Extract the [x, y] coordinate from the center of the cell holding the provided text.  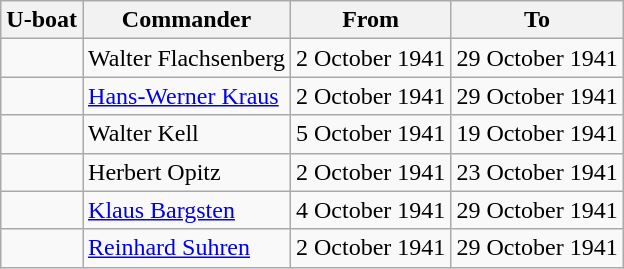
To [537, 20]
Herbert Opitz [187, 172]
4 October 1941 [370, 210]
5 October 1941 [370, 134]
Commander [187, 20]
Walter Kell [187, 134]
From [370, 20]
Klaus Bargsten [187, 210]
19 October 1941 [537, 134]
Reinhard Suhren [187, 248]
Walter Flachsenberg [187, 58]
23 October 1941 [537, 172]
Hans-Werner Kraus [187, 96]
U-boat [42, 20]
